Find where the given text appears and provide that cell's center as (X, Y) coordinate. 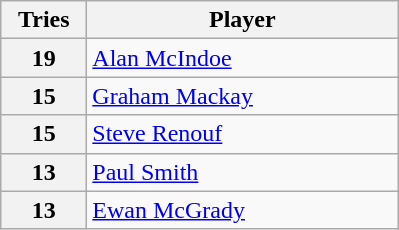
19 (44, 58)
Player (242, 20)
Ewan McGrady (242, 210)
Paul Smith (242, 172)
Tries (44, 20)
Graham Mackay (242, 96)
Steve Renouf (242, 134)
Alan McIndoe (242, 58)
